Pinpoint the cell where the given text exists, returning its (x, y) midpoint coordinate. 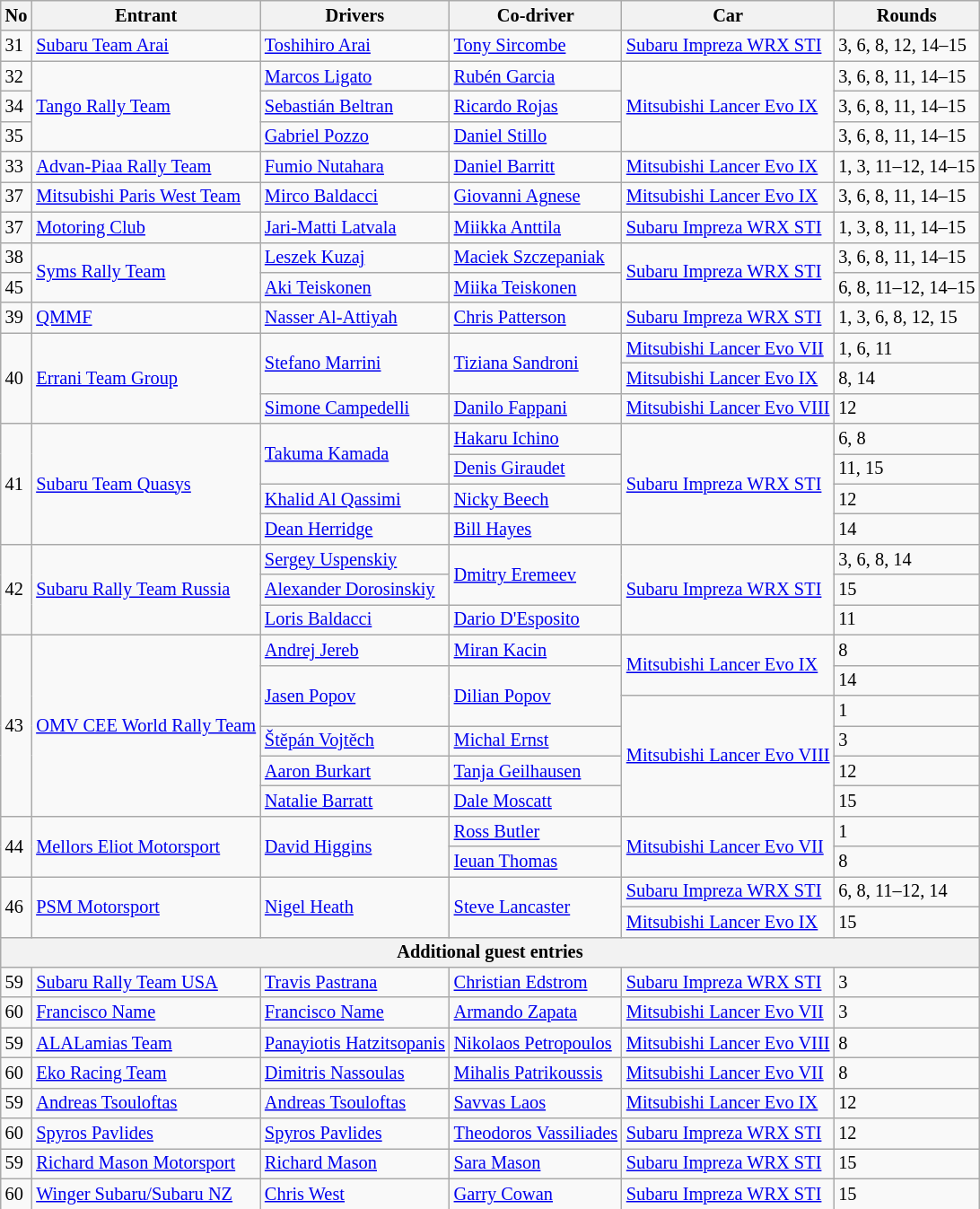
Chris West (355, 1194)
35 (16, 136)
Nikolaos Petropoulos (536, 1043)
1, 3, 8, 11, 14–15 (906, 227)
Sara Mason (536, 1163)
Richard Mason (355, 1163)
Miran Kacin (536, 650)
1, 3, 11–12, 14–15 (906, 167)
39 (16, 318)
Eko Racing Team (145, 1073)
Nicky Beech (536, 499)
Štěpán Vojtěch (355, 740)
32 (16, 76)
QMMF (145, 318)
Khalid Al Qassimi (355, 499)
Aaron Burkart (355, 771)
Dale Moscatt (536, 801)
Michal Ernst (536, 740)
Theodoros Vassiliades (536, 1134)
Giovanni Agnese (536, 197)
Maciek Szczepaniak (536, 258)
Mitsubishi Paris West Team (145, 197)
Stefano Marrini (355, 363)
Mirco Baldacci (355, 197)
41 (16, 485)
Motoring Club (145, 227)
44 (16, 845)
Daniel Stillo (536, 136)
Savvas Laos (536, 1103)
Travis Pastrana (355, 982)
Daniel Barritt (536, 167)
3, 6, 8, 14 (906, 559)
Fumio Nutahara (355, 167)
Panayiotis Hatzitsopanis (355, 1043)
Subaru Team Quasys (145, 485)
Ieuan Thomas (536, 862)
Ricardo Rojas (536, 106)
Dario D'Esposito (536, 619)
1, 3, 6, 8, 12, 15 (906, 318)
Takuma Kamada (355, 454)
11 (906, 619)
Natalie Barratt (355, 801)
Miika Teiskonen (536, 287)
40 (16, 379)
Dilian Popov (536, 695)
34 (16, 106)
Advan-Piaa Rally Team (145, 167)
Chris Patterson (536, 318)
Armando Zapata (536, 1012)
Marcos Ligato (355, 76)
Jasen Popov (355, 695)
Entrant (145, 15)
Car (728, 15)
6, 8, 11–12, 14 (906, 891)
Mellors Eliot Motorsport (145, 845)
3, 6, 8, 12, 14–15 (906, 46)
Tiziana Sandroni (536, 363)
Tango Rally Team (145, 106)
Subaru Rally Team Russia (145, 589)
No (16, 15)
8, 14 (906, 378)
6, 8, 11–12, 14–15 (906, 287)
Danilo Fappani (536, 408)
Dmitry Eremeev (536, 574)
OMV CEE World Rally Team (145, 725)
45 (16, 287)
Nigel Heath (355, 907)
Gabriel Pozzo (355, 136)
Co-driver (536, 15)
Toshihiro Arai (355, 46)
Drivers (355, 15)
43 (16, 725)
Alexander Dorosinskiy (355, 590)
Sergey Uspenskiy (355, 559)
11, 15 (906, 469)
Sebastián Beltran (355, 106)
Syms Rally Team (145, 273)
46 (16, 907)
Leszek Kuzaj (355, 258)
Additional guest entries (490, 952)
Christian Edstrom (536, 982)
1, 6, 11 (906, 348)
38 (16, 258)
Tony Sircombe (536, 46)
Aki Teiskonen (355, 287)
David Higgins (355, 845)
Richard Mason Motorsport (145, 1163)
6, 8 (906, 439)
Bill Hayes (536, 529)
Andrej Jereb (355, 650)
Mihalis Patrikoussis (536, 1073)
Winger Subaru/Subaru NZ (145, 1194)
Steve Lancaster (536, 907)
Dean Herridge (355, 529)
Jari-Matti Latvala (355, 227)
Garry Cowan (536, 1194)
Rounds (906, 15)
42 (16, 589)
Simone Campedelli (355, 408)
Subaru Team Arai (145, 46)
33 (16, 167)
31 (16, 46)
Hakaru Ichino (536, 439)
Subaru Rally Team USA (145, 982)
Ross Butler (536, 831)
Nasser Al-Attiyah (355, 318)
Rubén Garcia (536, 76)
Loris Baldacci (355, 619)
Dimitris Nassoulas (355, 1073)
PSM Motorsport (145, 907)
Tanja Geilhausen (536, 771)
Errani Team Group (145, 379)
Miikka Anttila (536, 227)
ALALamias Team (145, 1043)
Denis Giraudet (536, 469)
